Locate the cell with the specified text and output its [X, Y] center coordinate. 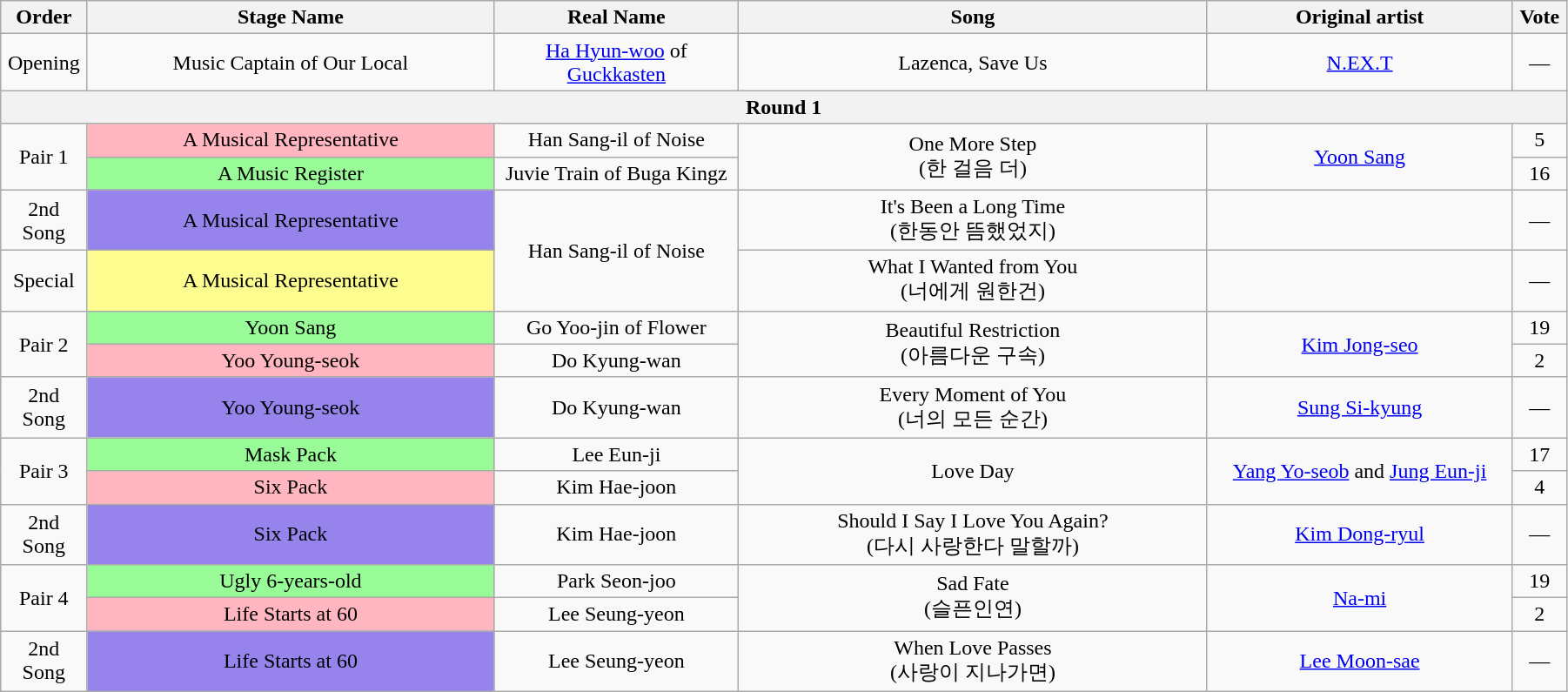
Lee Moon-sae [1359, 662]
Mask Pack [291, 454]
Yang Yo-seob and Jung Eun-ji [1359, 471]
Round 1 [784, 107]
Pair 3 [44, 471]
Music Captain of Our Local [291, 63]
Kim Dong-ryul [1359, 534]
Song [973, 17]
It's Been a Long Time(한동안 뜸했었지) [973, 220]
Opening [44, 63]
What I Wanted from You(너에게 원한건) [973, 281]
One More Step(한 걸음 더) [973, 157]
5 [1539, 140]
Order [44, 17]
Real Name [616, 17]
Juvie Train of Buga Kingz [616, 173]
Stage Name [291, 17]
A Music Register [291, 173]
Pair 2 [44, 344]
Every Moment of You(너의 모든 순간) [973, 407]
Lee Eun-ji [616, 454]
Pair 4 [44, 598]
When Love Passes(사랑이 지나가면) [973, 662]
Na-mi [1359, 598]
Lazenca, Save Us [973, 63]
Go Yoo-jin of Flower [616, 327]
17 [1539, 454]
Kim Jong-seo [1359, 344]
Sad Fate(슬픈인연) [973, 598]
Special [44, 281]
Should I Say I Love You Again?(다시 사랑한다 말할까) [973, 534]
16 [1539, 173]
4 [1539, 487]
Ha Hyun-woo of Guckkasten [616, 63]
Love Day [973, 471]
Pair 1 [44, 157]
Sung Si-kyung [1359, 407]
Vote [1539, 17]
Original artist [1359, 17]
Beautiful Restriction(아름다운 구속) [973, 344]
N.EX.T [1359, 63]
Ugly 6-years-old [291, 581]
Park Seon-joo [616, 581]
